For the text-containing cell, return its midpoint in [x, y] coordinate format. 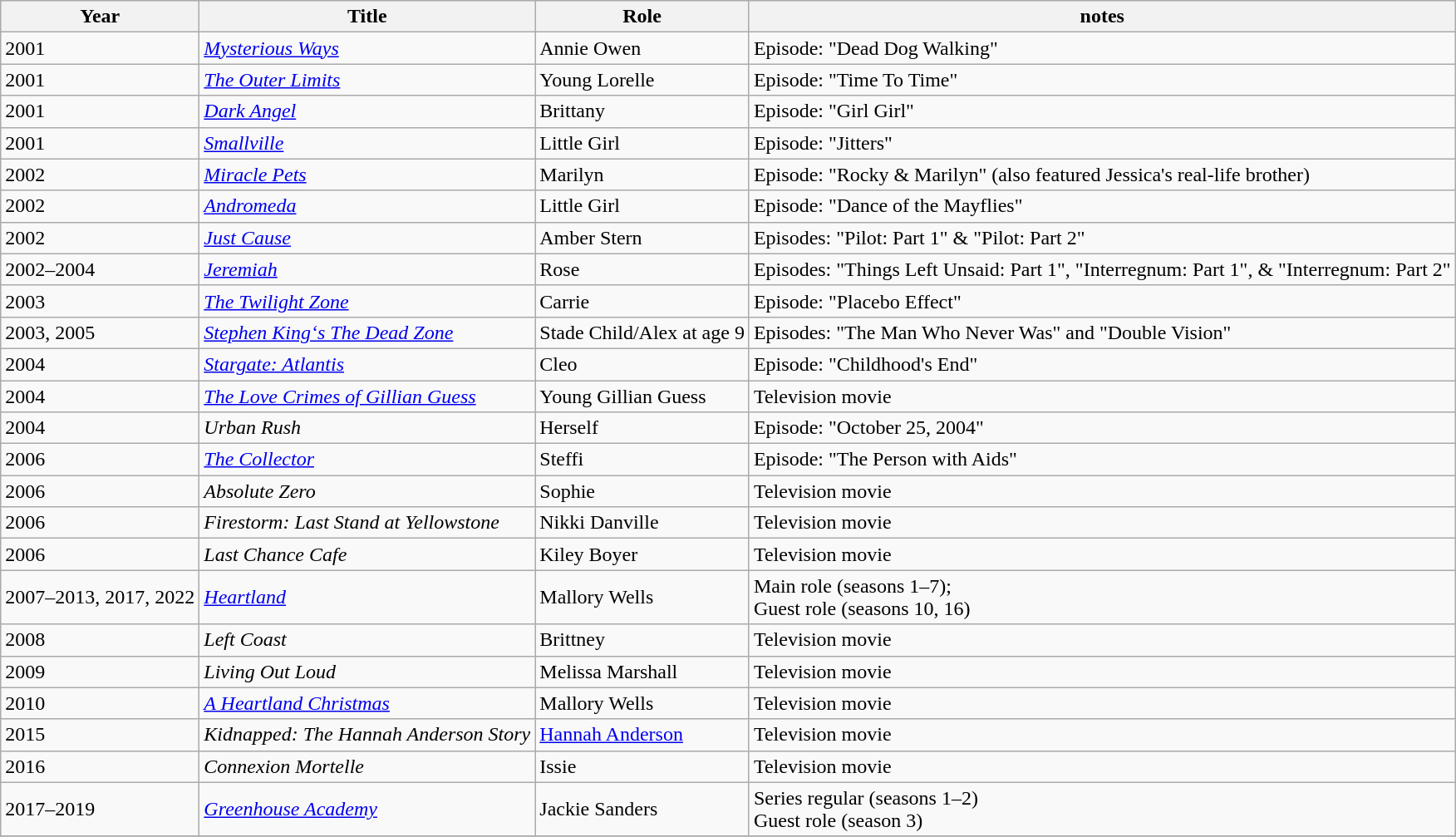
Stade Child/Alex at age 9 [642, 332]
Greenhouse Academy [367, 810]
Urban Rush [367, 428]
2008 [100, 640]
Heartland [367, 597]
Kiley Boyer [642, 554]
2017–2019 [100, 810]
Jeremiah [367, 269]
Cleo [642, 364]
Episodes: "The Man Who Never Was" and "Double Vision" [1102, 332]
Nikki Danville [642, 523]
The Outer Limits [367, 80]
Episode: "October 25, 2004" [1102, 428]
Episode: "Dance of the Mayflies" [1102, 206]
Rose [642, 269]
Stephen King‘s The Dead Zone [367, 332]
Brittany [642, 111]
The Love Crimes of Gillian Guess [367, 396]
Firestorm: Last Stand at Yellowstone [367, 523]
Carrie [642, 301]
Episode: "Childhood's End" [1102, 364]
2015 [100, 735]
Brittney [642, 640]
Episodes: "Pilot: Part 1" & "Pilot: Part 2" [1102, 238]
Steffi [642, 460]
Kidnapped: The Hannah Anderson Story [367, 735]
The Collector [367, 460]
notes [1102, 17]
Episodes: "Things Left Unsaid: Part 1", "Interregnum: Part 1", & "Interregnum: Part 2" [1102, 269]
2010 [100, 703]
Amber Stern [642, 238]
Young Lorelle [642, 80]
Smallville [367, 143]
Young Gillian Guess [642, 396]
2003, 2005 [100, 332]
2016 [100, 766]
Sophie [642, 491]
2007–2013, 2017, 2022 [100, 597]
Stargate: Atlantis [367, 364]
Episode: "Rocky & Marilyn" (also featured Jessica's real-life brother) [1102, 175]
Main role (seasons 1–7); Guest role (seasons 10, 16) [1102, 597]
Living Out Loud [367, 672]
2009 [100, 672]
Annie Owen [642, 48]
Melissa Marshall [642, 672]
Andromeda [367, 206]
Episode: "The Person with Aids" [1102, 460]
The Twilight Zone [367, 301]
Series regular (seasons 1–2)Guest role (season 3) [1102, 810]
Absolute Zero [367, 491]
Miracle Pets [367, 175]
Jackie Sanders [642, 810]
Issie [642, 766]
Mysterious Ways [367, 48]
2002–2004 [100, 269]
Role [642, 17]
Just Cause [367, 238]
Marilyn [642, 175]
Episode: "Placebo Effect" [1102, 301]
Left Coast [367, 640]
Dark Angel [367, 111]
Title [367, 17]
Connexion Mortelle [367, 766]
Last Chance Cafe [367, 554]
Year [100, 17]
Episode: "Dead Dog Walking" [1102, 48]
Episode: "Jitters" [1102, 143]
Episode: "Girl Girl" [1102, 111]
Episode: "Time To Time" [1102, 80]
Hannah Anderson [642, 735]
2003 [100, 301]
A Heartland Christmas [367, 703]
Herself [642, 428]
